Scan for the cell matching the given text and deliver its (x, y) coordinate at center. 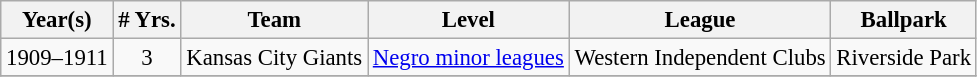
Level (469, 20)
1909–1911 (57, 58)
Team (274, 20)
3 (147, 58)
# Yrs. (147, 20)
Negro minor leagues (469, 58)
Kansas City Giants (274, 58)
Year(s) (57, 20)
Ballpark (904, 20)
League (700, 20)
Riverside Park (904, 58)
Western Independent Clubs (700, 58)
